Scan for the cell matching the given text and deliver its (x, y) coordinate at center. 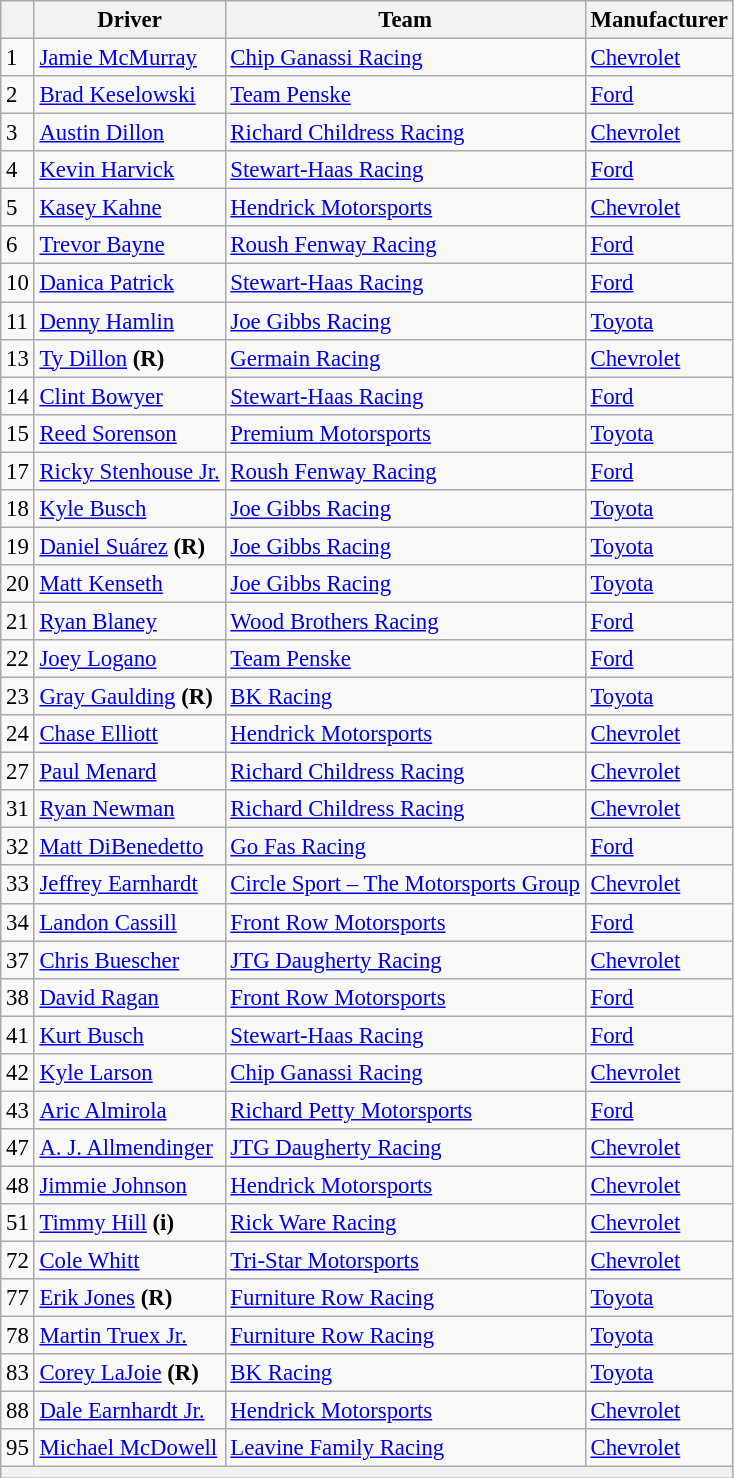
33 (18, 885)
Martin Truex Jr. (130, 1336)
Ryan Newman (130, 809)
Ricky Stenhouse Jr. (130, 471)
Aric Almirola (130, 1110)
Team (405, 20)
24 (18, 734)
14 (18, 396)
48 (18, 1185)
Leavine Family Racing (405, 1449)
Wood Brothers Racing (405, 621)
Ty Dillon (R) (130, 358)
Gray Gaulding (R) (130, 697)
18 (18, 509)
2 (18, 95)
27 (18, 772)
David Ragan (130, 997)
Driver (130, 20)
95 (18, 1449)
23 (18, 697)
4 (18, 170)
Jimmie Johnson (130, 1185)
Denny Hamlin (130, 321)
15 (18, 433)
37 (18, 960)
Germain Racing (405, 358)
Cole Whitt (130, 1261)
20 (18, 584)
Michael McDowell (130, 1449)
Go Fas Racing (405, 847)
43 (18, 1110)
Dale Earnhardt Jr. (130, 1411)
Tri-Star Motorsports (405, 1261)
31 (18, 809)
Clint Bowyer (130, 396)
83 (18, 1373)
Danica Patrick (130, 283)
51 (18, 1223)
Erik Jones (R) (130, 1298)
Brad Keselowski (130, 95)
Jeffrey Earnhardt (130, 885)
Corey LaJoie (R) (130, 1373)
10 (18, 283)
Austin Dillon (130, 133)
6 (18, 245)
Landon Cassill (130, 922)
A. J. Allmendinger (130, 1148)
Matt DiBenedetto (130, 847)
41 (18, 1035)
13 (18, 358)
22 (18, 659)
Kevin Harvick (130, 170)
42 (18, 1073)
Rick Ware Racing (405, 1223)
72 (18, 1261)
Reed Sorenson (130, 433)
Jamie McMurray (130, 58)
3 (18, 133)
19 (18, 546)
1 (18, 58)
88 (18, 1411)
78 (18, 1336)
47 (18, 1148)
11 (18, 321)
Kasey Kahne (130, 208)
Ryan Blaney (130, 621)
38 (18, 997)
Trevor Bayne (130, 245)
Daniel Suárez (R) (130, 546)
17 (18, 471)
77 (18, 1298)
Kurt Busch (130, 1035)
Richard Petty Motorsports (405, 1110)
21 (18, 621)
34 (18, 922)
32 (18, 847)
Timmy Hill (i) (130, 1223)
Joey Logano (130, 659)
Chase Elliott (130, 734)
Paul Menard (130, 772)
Premium Motorsports (405, 433)
Kyle Busch (130, 509)
Manufacturer (659, 20)
Circle Sport – The Motorsports Group (405, 885)
5 (18, 208)
Chris Buescher (130, 960)
Kyle Larson (130, 1073)
Matt Kenseth (130, 584)
